Identify which cell holds the provided text, then report its (x, y) central coordinate. 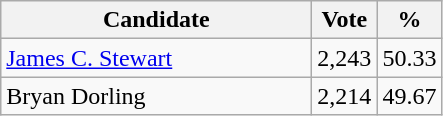
James C. Stewart (156, 58)
% (410, 20)
Bryan Dorling (156, 96)
50.33 (410, 58)
Vote (344, 20)
49.67 (410, 96)
2,243 (344, 58)
2,214 (344, 96)
Candidate (156, 20)
